Identify which cell holds the provided text, then report its (X, Y) central coordinate. 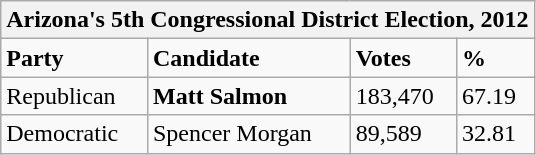
89,589 (403, 134)
Candidate (248, 58)
% (495, 58)
183,470 (403, 96)
Republican (74, 96)
32.81 (495, 134)
Arizona's 5th Congressional District Election, 2012 (268, 20)
Votes (403, 58)
Democratic (74, 134)
Spencer Morgan (248, 134)
Party (74, 58)
67.19 (495, 96)
Matt Salmon (248, 96)
